For the text-containing cell, return its midpoint in (X, Y) coordinate format. 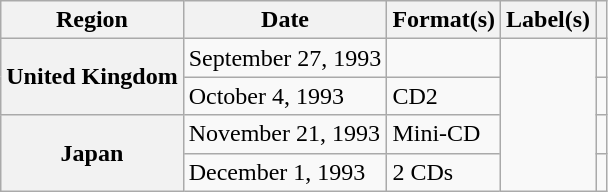
Format(s) (444, 20)
October 4, 1993 (285, 96)
Region (92, 20)
CD2 (444, 96)
2 CDs (444, 172)
United Kingdom (92, 77)
Mini-CD (444, 134)
Label(s) (548, 20)
November 21, 1993 (285, 134)
Date (285, 20)
December 1, 1993 (285, 172)
September 27, 1993 (285, 58)
Japan (92, 153)
